Find where the given text appears and provide that cell's center as (x, y) coordinate. 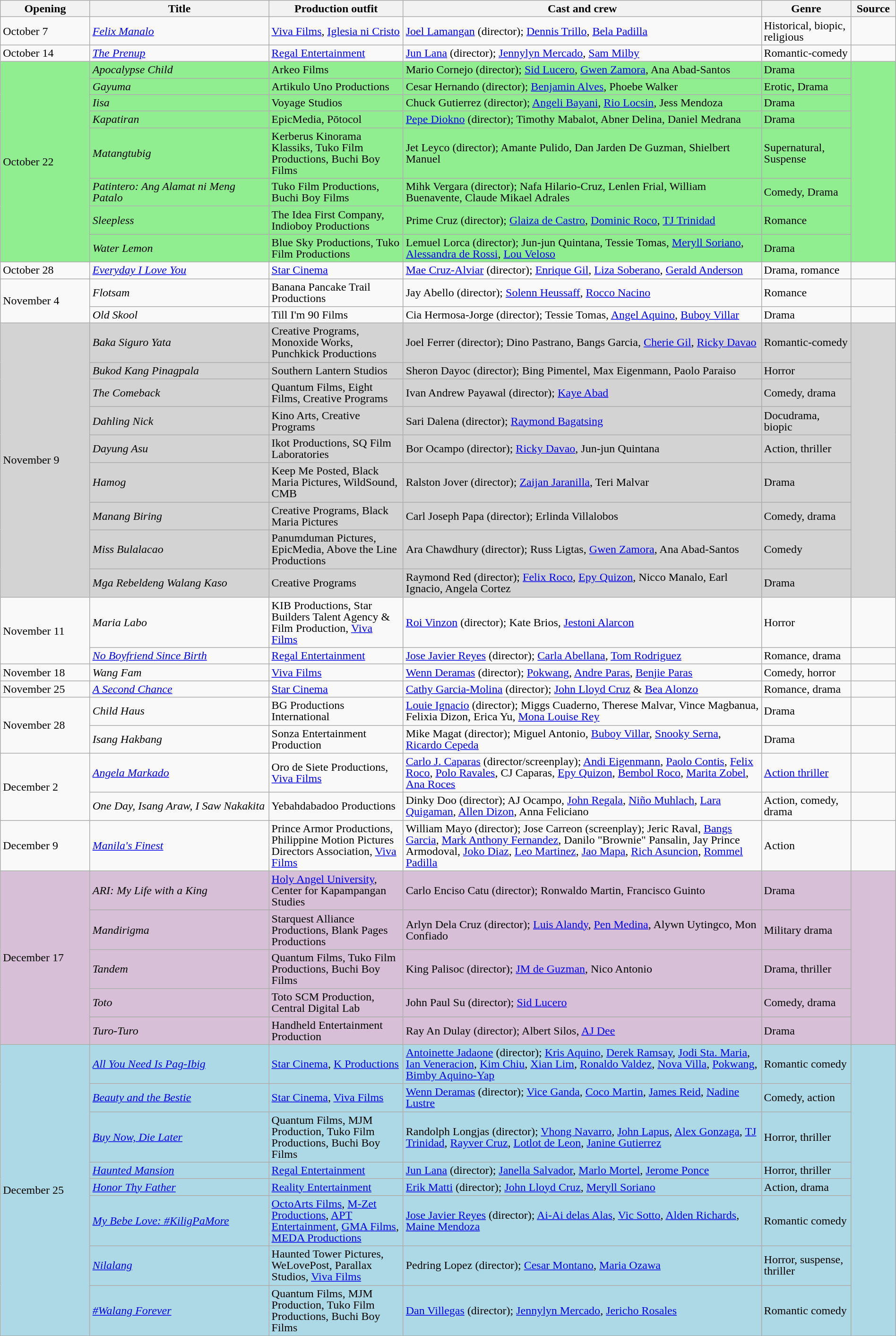
My Bebe Love: #KiligPaMore (180, 1220)
Creative Programs (336, 583)
Wang Fam (180, 672)
Cathy Garcia-Molina (director); John Lloyd Cruz & Bea Alonzo (582, 689)
Ivan Andrew Payawal (director); Kaye Abad (582, 393)
October 7 (45, 31)
Old Skool (180, 315)
Jose Javier Reyes (director); Ai-Ai delas Alas, Vic Sotto, Alden Richards, Maine Mendoza (582, 1220)
Mike Magat (director); Miguel Antonio, Buboy Villar, Snooky Serna, Ricardo Cepeda (582, 739)
Mihk Vergara (director); Nafa Hilario-Cruz, Lenlen Frial, William Buenavente, Claude Mikael Adrales (582, 192)
Military drama (806, 930)
Pepe Diokno (director); Timothy Mabalot, Abner Delina, Daniel Medrana (582, 119)
Everyday I Love You (180, 270)
Blue Sky Productions, Tuko Film Productions (336, 248)
October 14 (45, 53)
Kerberus Kinorama Klassiks, Tuko Film Productions, Buchi Boy Films (336, 153)
November 28 (45, 725)
Cia Hermosa-Jorge (director); Tessie Tomas, Angel Aquino, Buboy Villar (582, 315)
Sonza Entertainment Production (336, 739)
Comedy, horror (806, 672)
The Prenup (180, 53)
Louie Ignacio (director); Miggs Cuaderno, Therese Malvar, Vince Magbanua, Felixia Dizon, Erica Yu, Mona Louise Rey (582, 711)
Quantum Films, Tuko Film Productions, Buchi Boy Films (336, 969)
November 9 (45, 460)
Creative Programs, Monoxide Works, Punchkick Productions (336, 343)
Dahling Nick (180, 421)
Keep Me Posted, Black Maria Pictures, WildSound, CMB (336, 482)
Comedy, Drama (806, 192)
Ikot Productions, SQ Film Laboratories (336, 449)
All You Need Is Pag-Ibig (180, 1064)
No Boyfriend Since Birth (180, 656)
Tuko Film Productions, Buchi Boy Films (336, 192)
Felix Manalo (180, 31)
Chuck Gutierrez (director); Angeli Bayani, Rio Locsin, Jess Mendoza (582, 103)
Apocalypse Child (180, 70)
November 25 (45, 689)
Manila's Finest (180, 846)
Voyage Studios (336, 103)
Prime Cruz (director); Glaiza de Castro, Dominic Roco, TJ Trinidad (582, 220)
Iisa (180, 103)
October 22 (45, 162)
Dan Villegas (director); Jennylyn Mercado, Jericho Rosales (582, 1311)
Jun Lana (director); Janella Salvador, Marlo Mortel, Jerome Ponce (582, 1170)
Viva Films (336, 672)
Mandirigma (180, 930)
December 2 (45, 787)
Docudrama, biopic (806, 421)
Honor Thy Father (180, 1187)
Haunted Tower Pictures, WeLovePost, Parallax Studios, Viva Films (336, 1266)
Joel Ferrer (director); Dino Pastrano, Bangs Garcia, Cherie Gil, Ricky Davao (582, 343)
Erotic, Drama (806, 86)
A Second Chance (180, 689)
December 25 (45, 1190)
Cesar Hernando (director); Benjamin Alves, Phoebe Walker (582, 86)
Historical, biopic, religious (806, 31)
Flotsam (180, 293)
Arlyn Dela Cruz (director); Luis Alandy, Pen Medina, Alywn Uytingco, Mon Confiado (582, 930)
Tandem (180, 969)
November 11 (45, 630)
Raymond Red (director); Felix Roco, Epy Quizon, Nicco Manalo, Earl Ignacio, Angela Cortez (582, 583)
Action, drama (806, 1187)
#Walang Forever (180, 1311)
Wenn Deramas (director); Vice Ganda, Coco Martin, James Reid, Nadine Lustre (582, 1097)
Panumduman Pictures, EpicMedia, Above the Line Productions (336, 549)
Mario Cornejo (director); Sid Lucero, Gwen Zamora, Ana Abad-Santos (582, 70)
Prince Armor Productions, Philippine Motion Pictures Directors Association, Viva Films (336, 846)
Drama, thriller (806, 969)
One Day, Isang Araw, I Saw Nakakita (180, 806)
Mga Rebeldeng Walang Kaso (180, 583)
Artikulo Uno Productions (336, 86)
Gayuma (180, 86)
Handheld Entertainment Production (336, 1030)
Action, comedy, drama (806, 806)
Beauty and the Bestie (180, 1097)
Horror, suspense, thriller (806, 1266)
Mae Cruz-Alviar (director); Enrique Gil, Liza Soberano, Gerald Anderson (582, 270)
Kapatiran (180, 119)
Buy Now, Die Later (180, 1137)
Action thriller (806, 773)
December 17 (45, 957)
Miss Bulalacao (180, 549)
Turo-Turo (180, 1030)
November 18 (45, 672)
Comedy (806, 549)
Comedy, action (806, 1097)
Ara Chawdhury (director); Russ Ligtas, Gwen Zamora, Ana Abad-Santos (582, 549)
Banana Pancake Trail Productions (336, 293)
Genre (806, 9)
John Paul Su (director); Sid Lucero (582, 1003)
Nilalang (180, 1266)
Sari Dalena (director); Raymond Bagatsing (582, 421)
Haunted Mansion (180, 1170)
Kino Arts, Creative Programs (336, 421)
Carl Joseph Papa (director); Erlinda Villalobos (582, 516)
Toto SCM Production, Central Digital Lab (336, 1003)
Ray An Dulay (director); Albert Silos, AJ Dee (582, 1030)
Randolph Longjas (director); Vhong Navarro, John Lapus, Alex Gonzaga, TJ Trinidad, Rayver Cruz, Lotlot de Leon, Janine Gutierrez (582, 1137)
Carlo Enciso Catu (director); Ronwaldo Martin, Francisco Guinto (582, 890)
Erik Matti (director); John Lloyd Cruz, Meryll Soriano (582, 1187)
Holy Angel University, Center for Kapampangan Studies (336, 890)
Water Lemon (180, 248)
BG Productions International (336, 711)
The Comeback (180, 393)
Sleepless (180, 220)
Toto (180, 1003)
OctoArts Films, M-Zet Productions, APT Entertainment, GMA Films, MEDA Productions (336, 1220)
ARI: My Life with a King (180, 890)
Supernatural, Suspense (806, 153)
Jet Leyco (director); Amante Pulido, Dan Jarden De Guzman, Shielbert Manuel (582, 153)
Drama, romance (806, 270)
Sheron Dayoc (director); Bing Pimentel, Max Eigenmann, Paolo Paraiso (582, 371)
Hamog (180, 482)
Wenn Deramas (director); Pokwang, Andre Paras, Benjie Paras (582, 672)
Southern Lantern Studios (336, 371)
KIB Productions, Star Builders Talent Agency & Film Production, Viva Films (336, 622)
Action, thriller (806, 449)
Jun Lana (director); Jennylyn Mercado, Sam Milby (582, 53)
Roi Vinzon (director); Kate Brios, Jestoni Alarcon (582, 622)
Action (806, 846)
EpicMedia, Pōtocol (336, 119)
Quantum Films, Eight Films, Creative Programs (336, 393)
King Palisoc (director); JM de Guzman, Nico Antonio (582, 969)
Child Haus (180, 711)
Production outfit (336, 9)
Star Cinema, K Productions (336, 1064)
Creative Programs, Black Maria Pictures (336, 516)
Isang Hakbang (180, 739)
Manang Biring (180, 516)
December 9 (45, 846)
Starquest Alliance Productions, Blank Pages Productions (336, 930)
Angela Markado (180, 773)
Jose Javier Reyes (director); Carla Abellana, Tom Rodriguez (582, 656)
Matangtubig (180, 153)
Jay Abello (director); Solenn Heussaff, Rocco Nacino (582, 293)
Bor Ocampo (director); Ricky Davao, Jun-jun Quintana (582, 449)
Bukod Kang Pinagpala (180, 371)
Dayung Asu (180, 449)
Dinky Doo (director); AJ Ocampo, John Regala, Niño Muhlach, Lara Quigaman, Allen Dizon, Anna Feliciano (582, 806)
Source (873, 9)
Joel Lamangan (director); Dennis Trillo, Bela Padilla (582, 31)
Star Cinema, Viva Films (336, 1097)
Baka Siguro Yata (180, 343)
Arkeo Films (336, 70)
November 4 (45, 301)
Till I'm 90 Films (336, 315)
October 28 (45, 270)
Lemuel Lorca (director); Jun-jun Quintana, Tessie Tomas, Meryll Soriano, Alessandra de Rossi, Lou Veloso (582, 248)
Yebahdabadoo Productions (336, 806)
Cast and crew (582, 9)
Viva Films, Iglesia ni Cristo (336, 31)
Pedring Lopez (director); Cesar Montano, Maria Ozawa (582, 1266)
The Idea First Company, Indioboy Productions (336, 220)
Oro de Siete Productions, Viva Films (336, 773)
Patintero: Ang Alamat ni Meng Patalo (180, 192)
Title (180, 9)
Ralston Jover (director); Zaijan Jaranilla, Teri Malvar (582, 482)
Opening (45, 9)
Maria Labo (180, 622)
Reality Entertainment (336, 1187)
